Locate the cell with the specified text and output its (x, y) center coordinate. 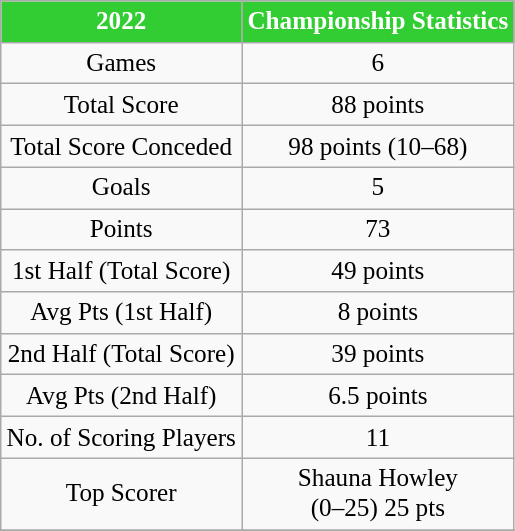
8 points (378, 313)
98 points (10–68) (378, 146)
2nd Half (Total Score) (122, 354)
Shauna Howley(0–25) 25 pts (378, 494)
39 points (378, 354)
11 (378, 437)
49 points (378, 271)
6.5 points (378, 396)
Goals (122, 188)
Points (122, 229)
73 (378, 229)
Games (122, 63)
2022 (122, 22)
Championship Statistics (378, 22)
1st Half (Total Score) (122, 271)
88 points (378, 105)
Total Score (122, 105)
Total Score Conceded (122, 146)
Top Scorer (122, 494)
No. of Scoring Players (122, 437)
5 (378, 188)
Avg Pts (2nd Half) (122, 396)
6 (378, 63)
Avg Pts (1st Half) (122, 313)
